Find where the given text appears and provide that cell's center as [x, y] coordinate. 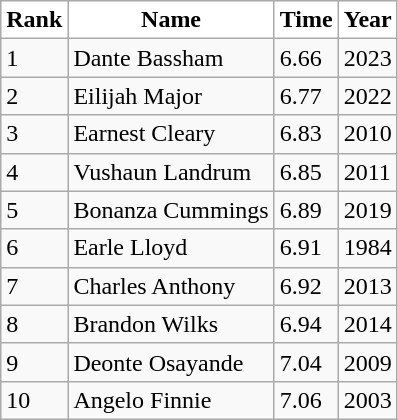
Eilijah Major [171, 96]
7.06 [306, 400]
10 [34, 400]
6.91 [306, 248]
2023 [368, 58]
3 [34, 134]
2019 [368, 210]
1 [34, 58]
2003 [368, 400]
Vushaun Landrum [171, 172]
6.85 [306, 172]
Deonte Osayande [171, 362]
2014 [368, 324]
Year [368, 20]
2 [34, 96]
6.89 [306, 210]
Angelo Finnie [171, 400]
Rank [34, 20]
6.77 [306, 96]
7 [34, 286]
Earle Lloyd [171, 248]
Charles Anthony [171, 286]
Name [171, 20]
2011 [368, 172]
5 [34, 210]
8 [34, 324]
2013 [368, 286]
4 [34, 172]
Dante Bassham [171, 58]
6.92 [306, 286]
Earnest Cleary [171, 134]
6.94 [306, 324]
1984 [368, 248]
6 [34, 248]
7.04 [306, 362]
Brandon Wilks [171, 324]
Bonanza Cummings [171, 210]
9 [34, 362]
2010 [368, 134]
2022 [368, 96]
6.83 [306, 134]
6.66 [306, 58]
2009 [368, 362]
Time [306, 20]
